Output the (X, Y) coordinate of the center of the cell containing the given text.  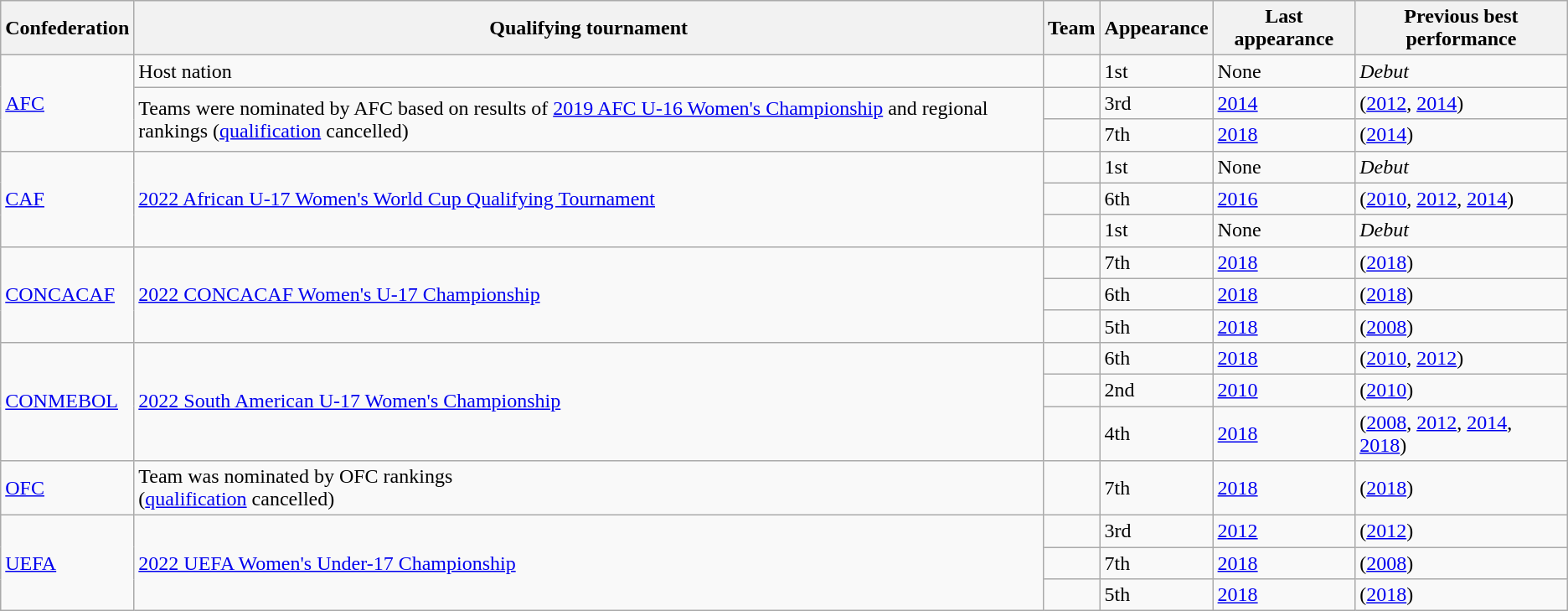
CAF (67, 199)
CONCACAF (67, 294)
Teams were nominated by AFC based on results of 2019 AFC U-16 Women's Championship and regional rankings (qualification cancelled) (589, 119)
(2012, 2014) (1462, 103)
2nd (1156, 390)
AFC (67, 103)
(2010, 2012) (1462, 358)
Host nation (589, 71)
2022 African U-17 Women's World Cup Qualifying Tournament (589, 199)
2022 CONCACAF Women's U-17 Championship (589, 294)
(2010, 2012, 2014) (1462, 199)
2014 (1284, 103)
(2010) (1462, 390)
2022 South American U-17 Women's Championship (589, 401)
(2008, 2012, 2014, 2018) (1462, 432)
2016 (1284, 199)
Last appearance (1284, 28)
Team (1072, 28)
2022 UEFA Women's Under-17 Championship (589, 563)
Team was nominated by OFC rankings(qualification cancelled) (589, 488)
Appearance (1156, 28)
4th (1156, 432)
(2014) (1462, 135)
CONMEBOL (67, 401)
OFC (67, 488)
Previous best performance (1462, 28)
(2012) (1462, 531)
2012 (1284, 531)
UEFA (67, 563)
2010 (1284, 390)
Confederation (67, 28)
Qualifying tournament (589, 28)
